Output the [x, y] coordinate of the center of the cell containing the given text.  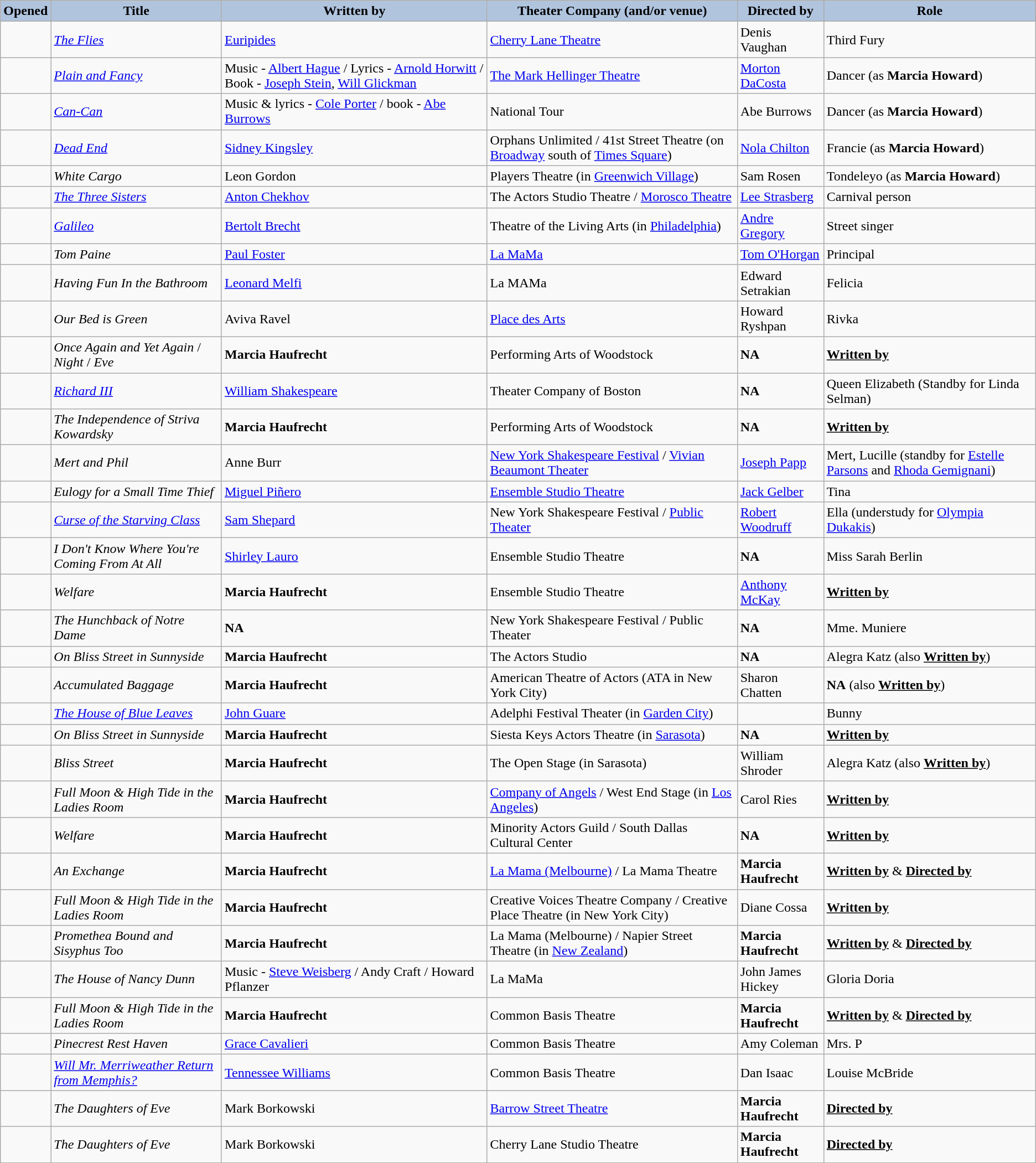
Grace Cavalieri [354, 1044]
William Shakespeare [354, 391]
Cherry Lane Studio Theatre [612, 1145]
Pinecrest Rest Haven [136, 1044]
Sidney Kingsley [354, 147]
The Hunchback of Notre Dame [136, 628]
Carnival person [930, 197]
La MAMa [612, 282]
Ella (understudy for Olympia Dukakis) [930, 520]
Nola Chilton [780, 147]
Morton DaCosta [780, 75]
White Cargo [136, 176]
Aviva Ravel [354, 319]
The Actors Studio [612, 657]
John James Hickey [780, 980]
Miss Sarah Berlin [930, 556]
Our Bed is Green [136, 319]
Sam Rosen [780, 176]
The Actors Studio Theatre / Morosco Theatre [612, 197]
The Flies [136, 40]
William Shroder [780, 763]
Queen Elizabeth (Standby for Linda Selman) [930, 391]
Bunny [930, 714]
Accumulated Baggage [136, 685]
Title [136, 11]
Dead End [136, 147]
Dan Isaac [780, 1073]
Minority Actors Guild / South Dallas Cultural Center [612, 835]
Mrs. P [930, 1044]
Principal [930, 254]
Denis Vaughan [780, 40]
New York Shakespeare Festival / Vivian Beaumont Theater [612, 463]
Role [930, 11]
Jack Gelber [780, 492]
Street singer [930, 226]
Anthony McKay [780, 592]
Galileo [136, 226]
Edward Setrakian [780, 282]
Tom Paine [136, 254]
Richard III [136, 391]
Mert, Lucille (standby for Estelle Parsons and Rhoda Gemignani) [930, 463]
Plain and Fancy [136, 75]
Theatre of the Living Arts (in Philadelphia) [612, 226]
I Don't Know Where You're Coming From At All [136, 556]
Creative Voices Theatre Company / Creative Place Theatre (in New York City) [612, 907]
The Open Stage (in Sarasota) [612, 763]
Having Fun In the Bathroom [136, 282]
Music - Steve Weisberg / Andy Craft / Howard Pflanzer [354, 980]
Players Theatre (in Greenwich Village) [612, 176]
John Guare [354, 714]
Sharon Chatten [780, 685]
Third Fury [930, 40]
National Tour [612, 112]
NA (also Written by) [930, 685]
Gloria Doria [930, 980]
Tennessee Williams [354, 1073]
Mme. Muniere [930, 628]
The Mark Hellinger Theatre [612, 75]
Anton Chekhov [354, 197]
Music & lyrics - Cole Porter / book - Abe Burrows [354, 112]
An Exchange [136, 871]
Orphans Unlimited / 41st Street Theatre (on Broadway south of Times Square) [612, 147]
The Three Sisters [136, 197]
Can-Can [136, 112]
Mert and Phil [136, 463]
Paul Foster [354, 254]
Cherry Lane Theatre [612, 40]
Theater Company (and/or venue) [612, 11]
Barrow Street Theatre [612, 1108]
Once Again and Yet Again / Night / Eve [136, 354]
Music - Albert Hague / Lyrics - Arnold Horwitt / Book - Joseph Stein, Will Glickman [354, 75]
Louise McBride [930, 1073]
The Independence of Striva Kowardsky [136, 427]
Curse of the Starving Class [136, 520]
Howard Ryshpan [780, 319]
Andre Gregory [780, 226]
Company of Angels / West End Stage (in Los Angeles) [612, 799]
Place des Arts [612, 319]
Tondeleyo (as Marcia Howard) [930, 176]
Carol Ries [780, 799]
Tom O'Horgan [780, 254]
American Theatre of Actors (ATA in New York City) [612, 685]
Lee Strasberg [780, 197]
Bertolt Brecht [354, 226]
Will Mr. Merriweather Return from Memphis? [136, 1073]
Amy Coleman [780, 1044]
Robert Woodruff [780, 520]
Eulogy for a Small Time Thief [136, 492]
Felicia [930, 282]
Adelphi Festival Theater (in Garden City) [612, 714]
Promethea Bound and Sisyphus Too [136, 943]
Miguel Piñero [354, 492]
The House of Nancy Dunn [136, 980]
Francie (as Marcia Howard) [930, 147]
Rivka [930, 319]
Anne Burr [354, 463]
Joseph Papp [780, 463]
La Mama (Melbourne) / La Mama Theatre [612, 871]
Tina [930, 492]
Siesta Keys Actors Theatre (in Sarasota) [612, 735]
Leon Gordon [354, 176]
La Mama (Melbourne) / Napier Street Theatre (in New Zealand) [612, 943]
Shirley Lauro [354, 556]
Sam Shepard [354, 520]
Euripides [354, 40]
The House of Blue Leaves [136, 714]
Opened [25, 11]
Bliss Street [136, 763]
Abe Burrows [780, 112]
Leonard Melfi [354, 282]
Diane Cossa [780, 907]
Theater Company of Boston [612, 391]
